Return [X, Y] of the center of cell containing provided text 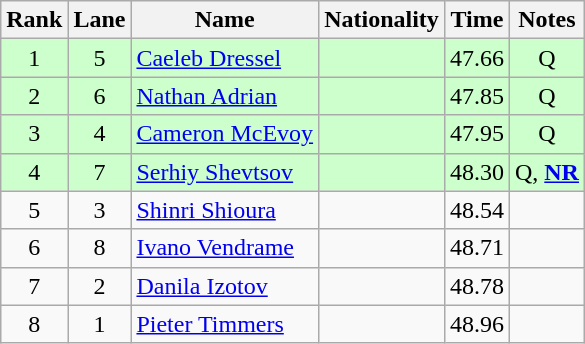
Nathan Adrian [225, 96]
47.85 [476, 96]
48.30 [476, 172]
Ivano Vendrame [225, 248]
Caeleb Dressel [225, 58]
Shinri Shioura [225, 210]
Lane [100, 20]
Nationality [382, 20]
47.95 [476, 134]
Notes [546, 20]
Serhiy Shevtsov [225, 172]
48.78 [476, 286]
Danila Izotov [225, 286]
Q, NR [546, 172]
48.54 [476, 210]
Time [476, 20]
48.96 [476, 324]
47.66 [476, 58]
48.71 [476, 248]
Pieter Timmers [225, 324]
Name [225, 20]
Rank [34, 20]
Cameron McEvoy [225, 134]
